Search for the cell housing the specified text and yield its (x, y) center coordinate. 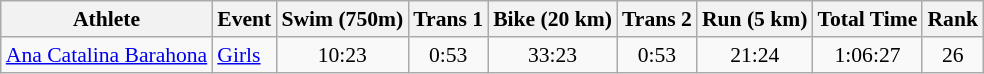
Girls (244, 55)
Swim (750m) (342, 19)
Bike (20 km) (552, 19)
10:23 (342, 55)
Ana Catalina Barahona (107, 55)
Trans 2 (657, 19)
Run (5 km) (755, 19)
1:06:27 (868, 55)
21:24 (755, 55)
Event (244, 19)
33:23 (552, 55)
Total Time (868, 19)
Trans 1 (448, 19)
Rank (952, 19)
Athlete (107, 19)
26 (952, 55)
